For the text-containing cell, return its midpoint in [X, Y] coordinate format. 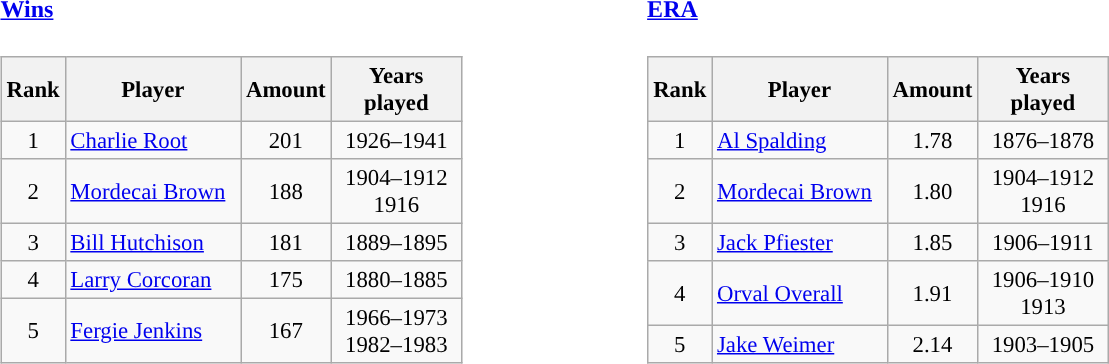
1906–19101913 [1044, 292]
1.78 [932, 140]
167 [286, 330]
1926–1941 [396, 140]
1906–1911 [1044, 242]
188 [286, 190]
181 [286, 242]
Orval Overall [800, 292]
1889–1895 [396, 242]
Charlie Root [153, 140]
2.14 [932, 344]
Fergie Jenkins [153, 330]
1880–1885 [396, 279]
1.91 [932, 292]
1903–1905 [1044, 344]
1966–19731982–1983 [396, 330]
Jake Weimer [800, 344]
175 [286, 279]
1.85 [932, 242]
1876–1878 [1044, 140]
Bill Hutchison [153, 242]
Larry Corcoran [153, 279]
1.80 [932, 190]
Al Spalding [800, 140]
201 [286, 140]
Jack Pfiester [800, 242]
